Search for the cell housing the specified text and yield its [X, Y] center coordinate. 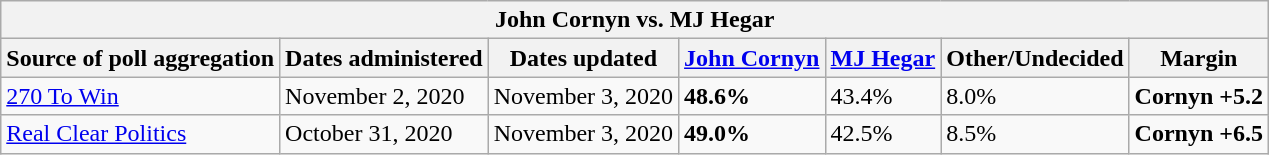
43.4% [883, 96]
October 31, 2020 [384, 134]
48.6% [752, 96]
John Cornyn vs. MJ Hegar [635, 20]
49.0% [752, 134]
8.5% [1035, 134]
Cornyn +6.5 [1198, 134]
Margin [1198, 58]
42.5% [883, 134]
8.0% [1035, 96]
Cornyn +5.2 [1198, 96]
Dates updated [583, 58]
Real Clear Politics [140, 134]
November 2, 2020 [384, 96]
Source of poll aggregation [140, 58]
MJ Hegar [883, 58]
John Cornyn [752, 58]
Other/Undecided [1035, 58]
270 To Win [140, 96]
Dates administered [384, 58]
